Search for the cell housing the specified text and yield its (X, Y) center coordinate. 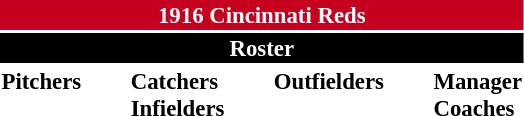
1916 Cincinnati Reds (262, 15)
Roster (262, 48)
